Provide the (x, y) coordinate of the cell's center where the given text is located.  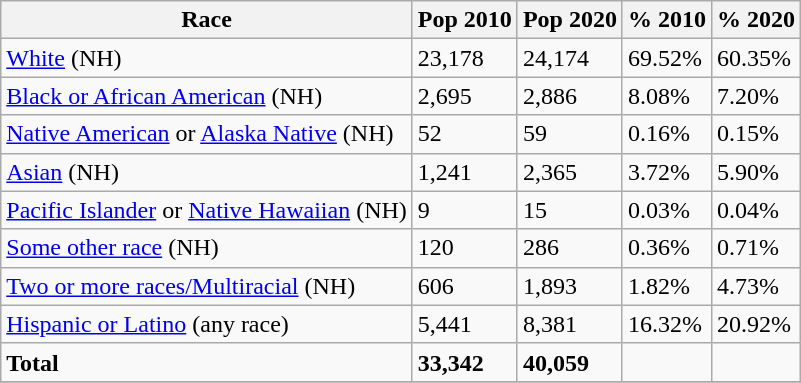
59 (570, 134)
120 (464, 248)
2,886 (570, 96)
% 2020 (756, 20)
White (NH) (207, 58)
0.71% (756, 248)
9 (464, 210)
33,342 (464, 362)
Race (207, 20)
24,174 (570, 58)
Pop 2020 (570, 20)
Hispanic or Latino (any race) (207, 324)
15 (570, 210)
606 (464, 286)
2,365 (570, 172)
69.52% (666, 58)
16.32% (666, 324)
Pacific Islander or Native Hawaiian (NH) (207, 210)
Asian (NH) (207, 172)
7.20% (756, 96)
Pop 2010 (464, 20)
% 2010 (666, 20)
Black or African American (NH) (207, 96)
1.82% (666, 286)
4.73% (756, 286)
1,893 (570, 286)
286 (570, 248)
2,695 (464, 96)
Two or more races/Multiracial (NH) (207, 286)
Some other race (NH) (207, 248)
1,241 (464, 172)
52 (464, 134)
23,178 (464, 58)
5.90% (756, 172)
8.08% (666, 96)
Native American or Alaska Native (NH) (207, 134)
0.15% (756, 134)
5,441 (464, 324)
0.36% (666, 248)
0.03% (666, 210)
0.16% (666, 134)
0.04% (756, 210)
8,381 (570, 324)
60.35% (756, 58)
20.92% (756, 324)
3.72% (666, 172)
40,059 (570, 362)
Total (207, 362)
